Determine the [X, Y] coordinate at the center of the cell enclosing the given text.  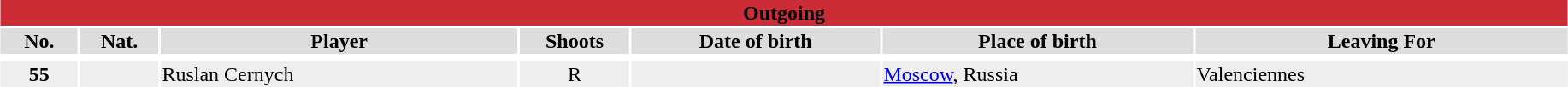
Place of birth [1038, 41]
Ruslan Cernych [339, 74]
Leaving For [1382, 41]
Nat. [120, 41]
Moscow, Russia [1038, 74]
55 [39, 74]
Shoots [575, 41]
Player [339, 41]
Outgoing [783, 13]
R [575, 74]
Date of birth [755, 41]
Valenciennes [1382, 74]
No. [39, 41]
